Detect which cell encompasses the target text, then output its [X, Y] center coordinate. 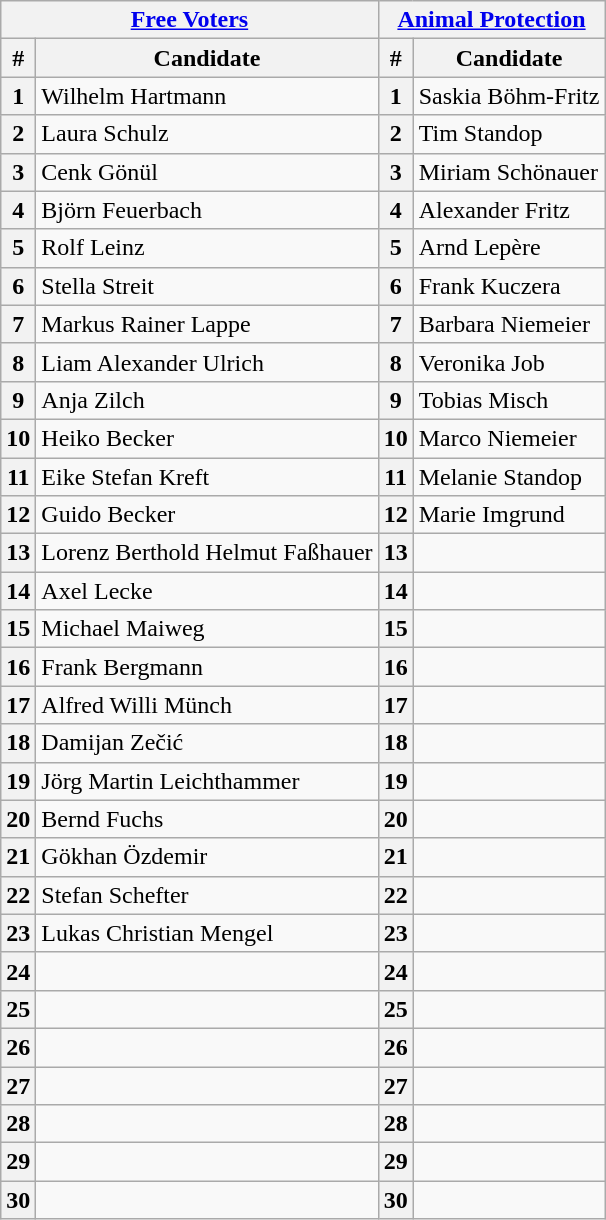
Damijan Zečić [207, 743]
Barbara Niemeier [509, 324]
Stefan Schefter [207, 895]
Anja Zilch [207, 400]
Liam Alexander Ulrich [207, 362]
Guido Becker [207, 515]
Veronika Job [509, 362]
Gökhan Özdemir [207, 857]
Frank Bergmann [207, 667]
Eike Stefan Kreft [207, 477]
Rolf Leinz [207, 248]
Axel Lecke [207, 591]
Lukas Christian Mengel [207, 933]
Wilhelm Hartmann [207, 96]
Markus Rainer Lappe [207, 324]
Laura Schulz [207, 134]
Heiko Becker [207, 438]
Stella Streit [207, 286]
Björn Feuerbach [207, 210]
Frank Kuczera [509, 286]
Free Voters [190, 20]
Bernd Fuchs [207, 819]
Arnd Lepère [509, 248]
Melanie Standop [509, 477]
Tim Standop [509, 134]
Saskia Böhm-Fritz [509, 96]
Tobias Misch [509, 400]
Alexander Fritz [509, 210]
Marie Imgrund [509, 515]
Lorenz Berthold Helmut Faßhauer [207, 553]
Michael Maiweg [207, 629]
Cenk Gönül [207, 172]
Animal Protection [492, 20]
Miriam Schönauer [509, 172]
Marco Niemeier [509, 438]
Jörg Martin Leichthammer [207, 781]
Alfred Willi Münch [207, 705]
